Return the [X, Y] coordinate for the center point of the cell that contains the specified text.  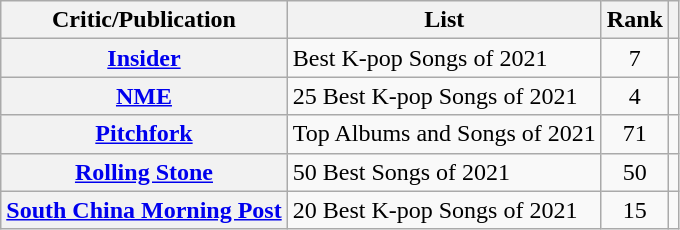
20 Best K-pop Songs of 2021 [444, 210]
Best K-pop Songs of 2021 [444, 58]
List [444, 20]
71 [634, 134]
Rank [634, 20]
15 [634, 210]
Rolling Stone [144, 172]
Insider [144, 58]
4 [634, 96]
7 [634, 58]
Critic/Publication [144, 20]
Pitchfork [144, 134]
NME [144, 96]
South China Morning Post [144, 210]
50 Best Songs of 2021 [444, 172]
Top Albums and Songs of 2021 [444, 134]
25 Best K-pop Songs of 2021 [444, 96]
50 [634, 172]
